Output the (X, Y) coordinate of the center of the cell containing the given text.  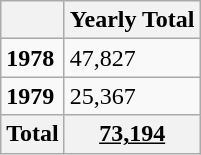
73,194 (132, 134)
1979 (33, 96)
Total (33, 134)
47,827 (132, 58)
25,367 (132, 96)
1978 (33, 58)
Yearly Total (132, 20)
